For the text-containing cell, return its midpoint in [X, Y] coordinate format. 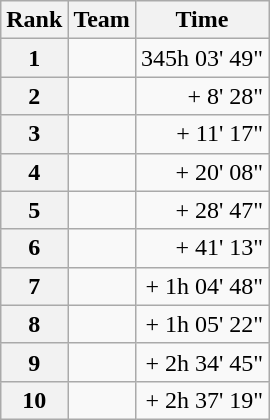
Rank [34, 20]
7 [34, 286]
8 [34, 324]
4 [34, 172]
+ 11' 17" [202, 134]
9 [34, 362]
+ 1h 05' 22" [202, 324]
+ 2h 37' 19" [202, 400]
+ 8' 28" [202, 96]
+ 41' 13" [202, 248]
10 [34, 400]
Time [202, 20]
2 [34, 96]
+ 1h 04' 48" [202, 286]
1 [34, 58]
Team [102, 20]
+ 2h 34' 45" [202, 362]
6 [34, 248]
345h 03' 49" [202, 58]
+ 20' 08" [202, 172]
3 [34, 134]
5 [34, 210]
+ 28' 47" [202, 210]
